Return the (X, Y) coordinate for the center point of the cell that contains the specified text.  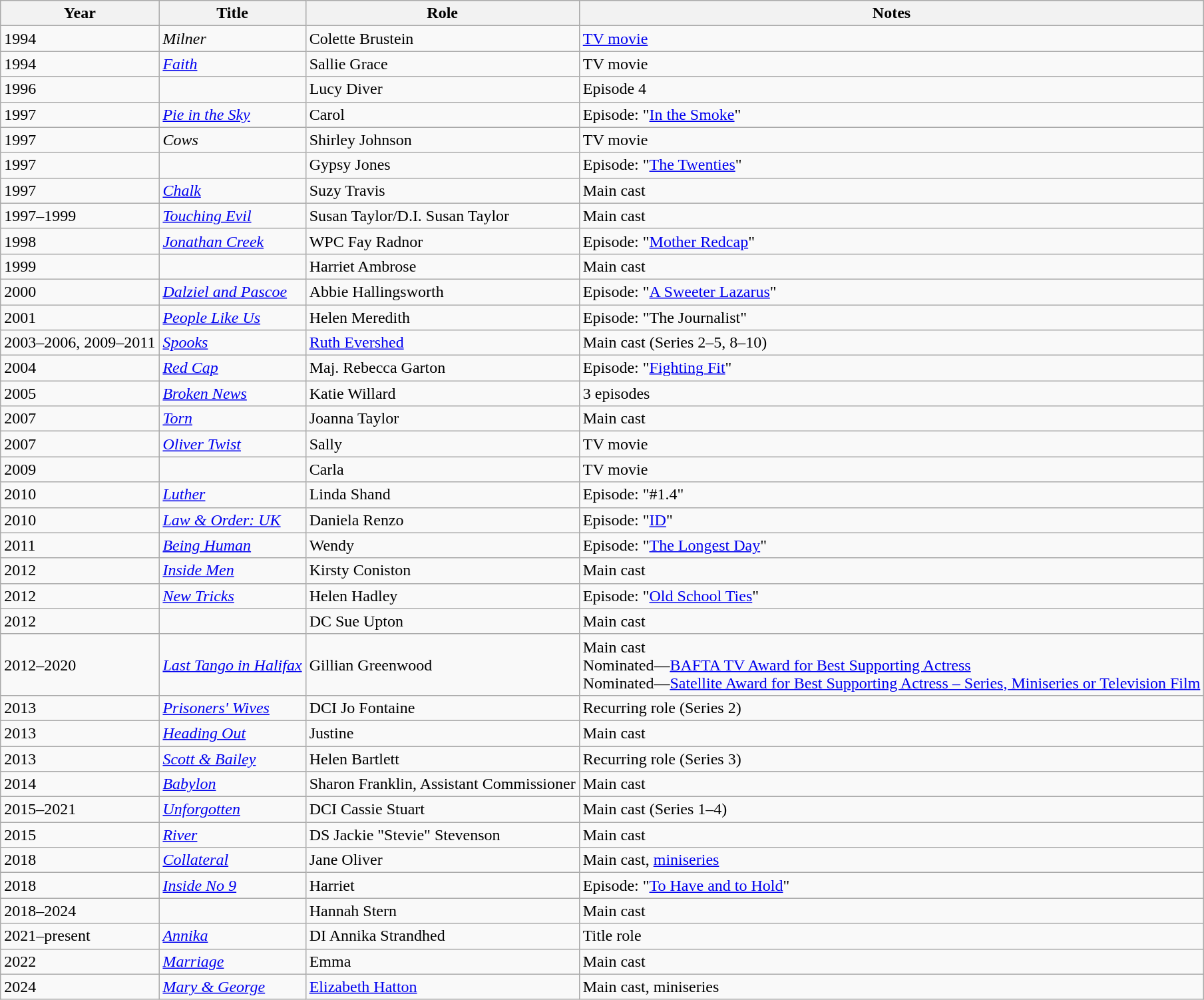
Episode: "Old School Ties" (892, 596)
Episode: "ID" (892, 520)
Episode: "The Twenties" (892, 165)
Marriage (232, 961)
Sally (442, 444)
Year (80, 13)
DC Sue Upton (442, 621)
Main cast (Series 2–5, 8–10) (892, 343)
Chalk (232, 190)
Babylon (232, 784)
Being Human (232, 545)
Abbie Hallingsworth (442, 292)
Ruth Evershed (442, 343)
WPC Fay Radnor (442, 241)
Title (232, 13)
DI Annika Strandhed (442, 936)
Suzy Travis (442, 190)
Dalziel and Pascoe (232, 292)
Wendy (442, 545)
DCI Jo Fontaine (442, 708)
Maj. Rebecca Garton (442, 368)
2014 (80, 784)
Pie in the Sky (232, 115)
Jane Oliver (442, 860)
Inside No 9 (232, 885)
DCI Cassie Stuart (442, 810)
Linda Shand (442, 495)
Hannah Stern (442, 911)
2005 (80, 393)
River (232, 835)
Episode: "Mother Redcap" (892, 241)
Joanna Taylor (442, 419)
Episode: "#1.4" (892, 495)
Inside Men (232, 571)
DS Jackie "Stevie" Stevenson (442, 835)
Carol (442, 115)
Emma (442, 961)
Elizabeth Hatton (442, 987)
Helen Bartlett (442, 758)
Kirsty Coniston (442, 571)
Heading Out (232, 733)
Red Cap (232, 368)
2009 (80, 469)
Law & Order: UK (232, 520)
Last Tango in Halifax (232, 664)
2021–present (80, 936)
Harriet Ambrose (442, 266)
2011 (80, 545)
Recurring role (Series 3) (892, 758)
Mary & George (232, 987)
3 episodes (892, 393)
Recurring role (Series 2) (892, 708)
Carla (442, 469)
2024 (80, 987)
Helen Hadley (442, 596)
Torn (232, 419)
Colette Brustein (442, 39)
Annika (232, 936)
Collateral (232, 860)
Jonathan Creek (232, 241)
Episode 4 (892, 89)
Helen Meredith (442, 318)
Harriet (442, 885)
Oliver Twist (232, 444)
1999 (80, 266)
Lucy Diver (442, 89)
Main cast (Series 1–4) (892, 810)
Justine (442, 733)
Episode: "In the Smoke" (892, 115)
Sharon Franklin, Assistant Commissioner (442, 784)
1996 (80, 89)
2000 (80, 292)
Prisoners' Wives (232, 708)
1998 (80, 241)
Sallie Grace (442, 64)
Susan Taylor/D.I. Susan Taylor (442, 216)
2001 (80, 318)
Gypsy Jones (442, 165)
Katie Willard (442, 393)
People Like Us (232, 318)
Episode: "A Sweeter Lazarus" (892, 292)
Daniela Renzo (442, 520)
1997–1999 (80, 216)
2015 (80, 835)
Milner (232, 39)
2018–2024 (80, 911)
2003–2006, 2009–2011 (80, 343)
2015–2021 (80, 810)
Notes (892, 13)
2022 (80, 961)
Gillian Greenwood (442, 664)
Unforgotten (232, 810)
Episode: "To Have and to Hold" (892, 885)
2012–2020 (80, 664)
Touching Evil (232, 216)
Shirley Johnson (442, 140)
Cows (232, 140)
New Tricks (232, 596)
Title role (892, 936)
Faith (232, 64)
Spooks (232, 343)
Role (442, 13)
Broken News (232, 393)
2004 (80, 368)
Scott & Bailey (232, 758)
Episode: "Fighting Fit" (892, 368)
Episode: "The Longest Day" (892, 545)
Luther (232, 495)
Episode: "The Journalist" (892, 318)
